Search for the cell housing the specified text and yield its (X, Y) center coordinate. 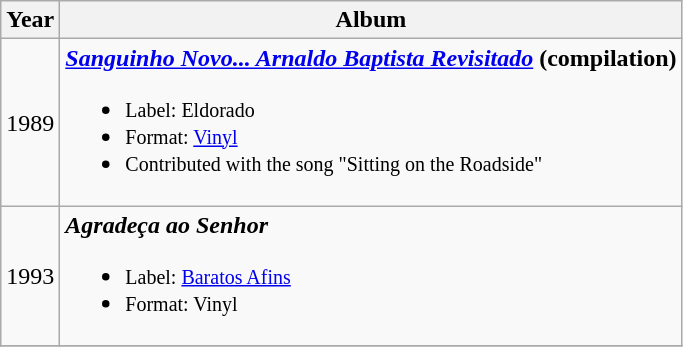
Agradeça ao SenhorLabel: Baratos AfinsFormat: Vinyl (371, 276)
Album (371, 20)
Sanguinho Novo... Arnaldo Baptista Revisitado (compilation)Label: EldoradoFormat: VinylContributed with the song "Sitting on the Roadside" (371, 122)
1989 (30, 122)
1993 (30, 276)
Year (30, 20)
